Return the [x, y] coordinate for the center point of the cell that contains the specified text.  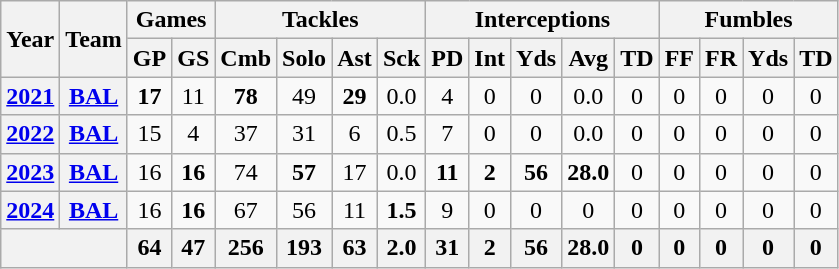
74 [246, 172]
FR [722, 58]
7 [448, 134]
Avg [588, 58]
2024 [30, 210]
Team [94, 39]
2.0 [401, 248]
64 [149, 248]
Fumbles [748, 20]
0.5 [401, 134]
GP [149, 58]
Sck [401, 58]
15 [149, 134]
67 [246, 210]
PD [448, 58]
Solo [304, 58]
37 [246, 134]
Year [30, 39]
Cmb [246, 58]
57 [304, 172]
47 [194, 248]
Tackles [320, 20]
Games [170, 20]
78 [246, 96]
2021 [30, 96]
29 [355, 96]
Int [490, 58]
Interceptions [542, 20]
256 [246, 248]
6 [355, 134]
2023 [30, 172]
2022 [30, 134]
GS [194, 58]
49 [304, 96]
9 [448, 210]
193 [304, 248]
FF [679, 58]
63 [355, 248]
1.5 [401, 210]
Ast [355, 58]
